Search for the cell housing the specified text and yield its (X, Y) center coordinate. 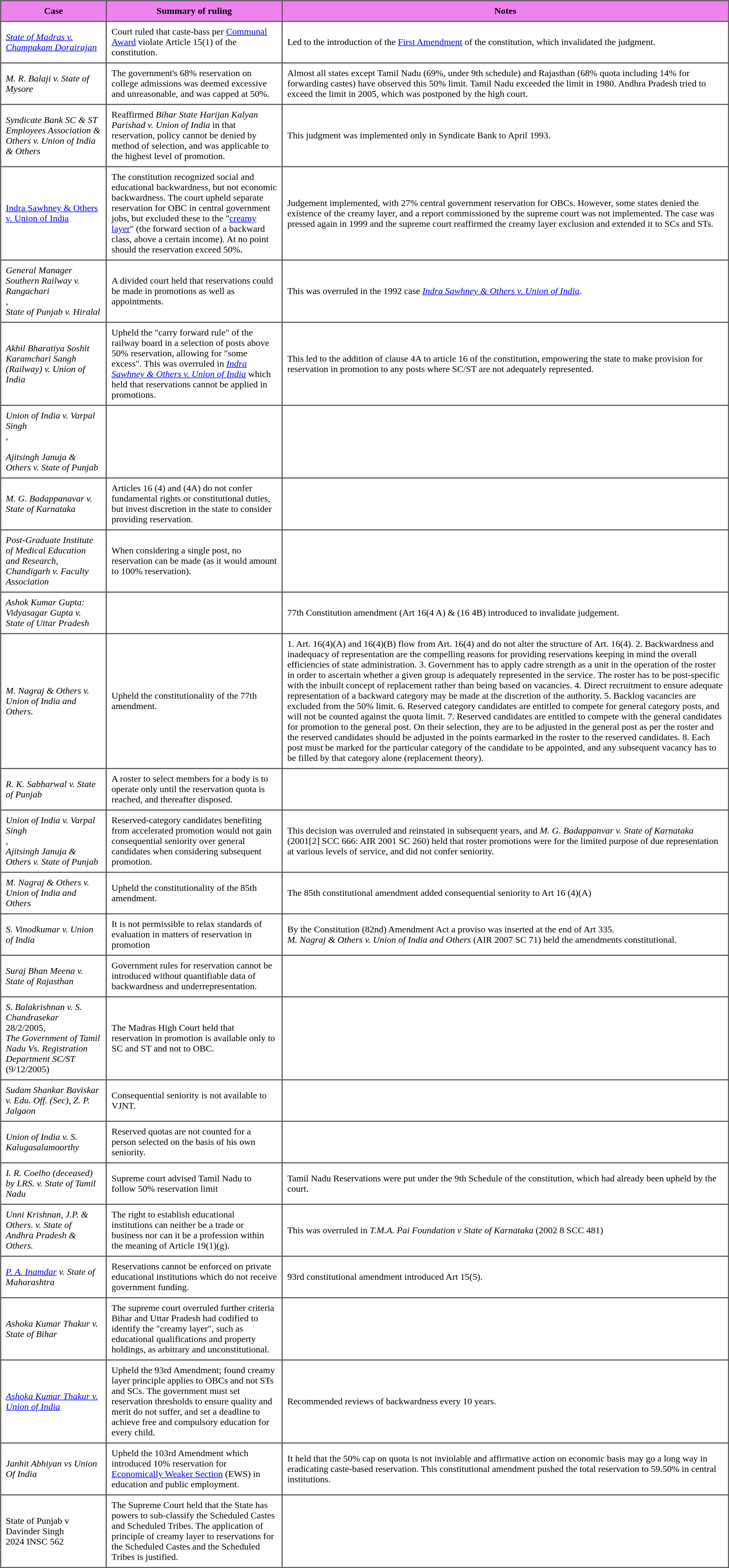
This was overruled in T.M.A. Pai Foundation v State of Karnataka (2002 8 SCC 481) (505, 1231)
Reservations cannot be enforced on private educational institutions which do not receive government funding. (195, 1277)
General Manager Southern Railway v. Rangachari,State of Punjab v. Hiralal (54, 291)
Ashoka Kumar Thakur v. State of Bihar (54, 1329)
When considering a single post, no reservation can be made (as it would amount to 100% reservation). (195, 561)
It is not permissible to relax standards of evaluation in matters of reservation in promotion (195, 935)
Court ruled that caste-bass per Communal Award violate Article 15(1) of the constitution. (195, 42)
93rd constitutional amendment introduced Art 15(5). (505, 1277)
The right to establish educational institutions can neither be a trade or business nor can it be a profession within the meaning of Article 19(1)(g). (195, 1231)
Post-Graduate Institute of Medical Education and Research, Chandigarh v. Faculty Association (54, 561)
Upheld the 103rd Amendment which introduced 10% reservation for Economically Weaker Section (EWS) in education and public employment. (195, 1469)
Notes (505, 11)
Janhit Abhiyan vs Union Of India (54, 1469)
77th Constitution amendment (Art 16(4 A) & (16 4B) introduced to invalidate judgement. (505, 613)
M. Nagraj & Others v. Union of India and Others. (54, 701)
Recommended reviews of backwardness every 10 years. (505, 1401)
M. Nagraj & Others v. Union of India and Others (54, 893)
Union of India v. S. Kalugasalamoorthy (54, 1142)
The government's 68% reservation on college admissions was deemed excessive and unreasonable, and was capped at 50%. (195, 84)
Unni Krishnan, J.P. & Others. v. State of Andhra Pradesh & Others. (54, 1231)
S. Vinodkumar v. Union of India (54, 935)
A divided court held that reservations could be made in promotions as well as appointments. (195, 291)
State of Madras v. Champakam Dorairajan (54, 42)
This was overruled in the 1992 case Indra Sawhney & Others v. Union of India. (505, 291)
Suraj Bhan Meena v. State of Rajasthan (54, 976)
S. Balakrishnan v. S. Chandrasekar28/2/2005,The Government of Tamil Nadu Vs. Registration Department SC/ST(9/12/2005) (54, 1038)
Akhil Bharatiya Soshit Karamchari Sangh (Railway) v. Union of India (54, 364)
Upheld the constitutionality of the 77th amendment. (195, 701)
Consequential seniority is not available to VJNT. (195, 1101)
Case (54, 11)
The Madras High Court held that reservation in promotion is available only to SC and ST and not to OBC. (195, 1038)
Ashoka Kumar Thakur v. Union of India (54, 1401)
Syndicate Bank SC & ST Employees Association & Others v. Union of India & Others (54, 136)
P. A. Inamdar v. State of Maharashtra (54, 1277)
Ashok Kumar Gupta: Vidyasagar Gupta v. State of Uttar Pradesh (54, 613)
Government rules for reservation cannot be introduced without quantifiable data of backwardness and underrepresentation. (195, 976)
Reserved quotas are not counted for a person selected on the basis of his own seniority. (195, 1142)
M. G. Badappanavar v. State of Karnataka (54, 504)
I. R. Coelho (deceased) by LRS. v. State of Tamil Nadu (54, 1184)
Supreme court advised Tamil Nadu to follow 50% reservation limit (195, 1184)
State of Punjab v Davinder Singh2024 INSC 562 (54, 1531)
A roster to select members for a body is to operate only until the reservation quota is reached, and thereafter disposed. (195, 789)
M. R. Balaji v. State of Mysore (54, 84)
The 85th constitutional amendment added consequential seniority to Art 16 (4)(A) (505, 893)
Led to the introduction of the First Amendment of the constitution, which invalidated the judgment. (505, 42)
Upheld the constitutionality of the 85th amendment. (195, 893)
Indra Sawhney & Others v. Union of India (54, 214)
Tamil Nadu Reservations were put under the 9th Schedule of the constitution, which had already been upheld by the court. (505, 1184)
Sudam Shankar Baviskar v. Edu. Off. (Sec), Z. P. Jalgaon (54, 1101)
Summary of ruling (195, 11)
This judgment was implemented only in Syndicate Bank to April 1993. (505, 136)
R. K. Sabharwal v. State of Punjab (54, 789)
